Locate the cell with the specified text and output its (X, Y) center coordinate. 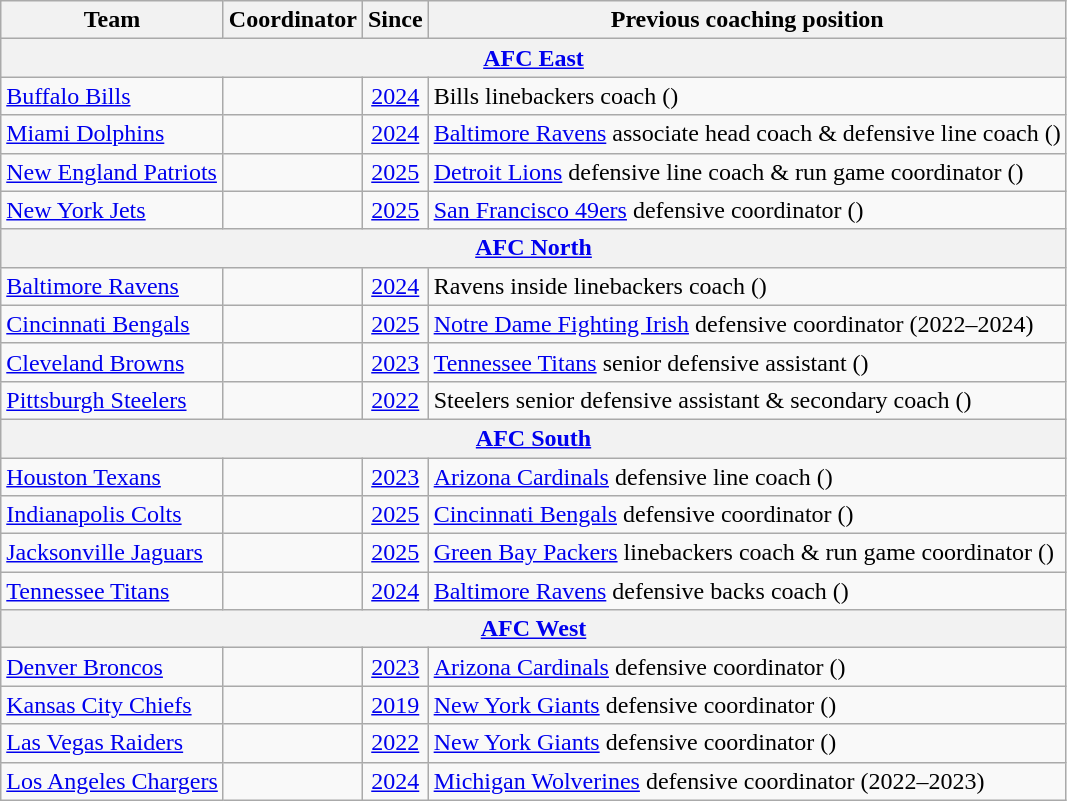
Pittsburgh Steelers (112, 400)
Los Angeles Chargers (112, 781)
Kansas City Chiefs (112, 705)
New York Jets (112, 210)
2019 (395, 705)
Denver Broncos (112, 667)
Michigan Wolverines defensive coordinator (2022–2023) (747, 781)
Tennessee Titans senior defensive assistant () (747, 362)
Cincinnati Bengals defensive coordinator () (747, 515)
AFC North (534, 248)
Notre Dame Fighting Irish defensive coordinator (2022–2024) (747, 324)
Arizona Cardinals defensive coordinator () (747, 667)
Arizona Cardinals defensive line coach () (747, 477)
Baltimore Ravens (112, 286)
Tennessee Titans (112, 591)
Houston Texans (112, 477)
New England Patriots (112, 172)
Miami Dolphins (112, 134)
Green Bay Packers linebackers coach & run game coordinator () (747, 553)
Buffalo Bills (112, 96)
AFC East (534, 58)
Baltimore Ravens defensive backs coach () (747, 591)
Cincinnati Bengals (112, 324)
Indianapolis Colts (112, 515)
Ravens inside linebackers coach () (747, 286)
Steelers senior defensive assistant & secondary coach () (747, 400)
AFC South (534, 438)
Coordinator (292, 20)
AFC West (534, 629)
Baltimore Ravens associate head coach & defensive line coach () (747, 134)
Las Vegas Raiders (112, 743)
Previous coaching position (747, 20)
Since (395, 20)
Team (112, 20)
Detroit Lions defensive line coach & run game coordinator () (747, 172)
Jacksonville Jaguars (112, 553)
Cleveland Browns (112, 362)
Bills linebackers coach () (747, 96)
San Francisco 49ers defensive coordinator () (747, 210)
